From the cell containing the given text, extract its center point as (X, Y) coordinate. 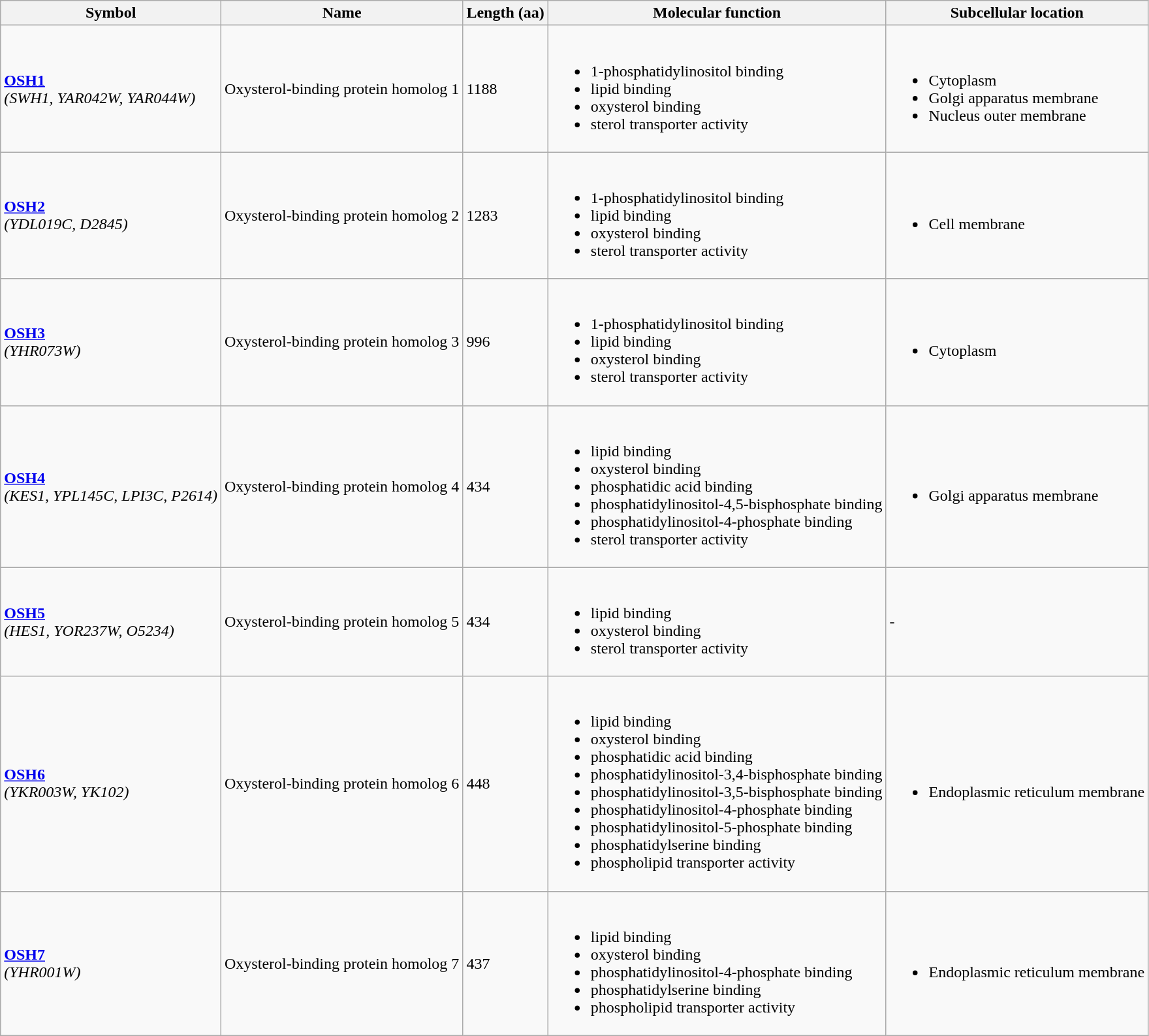
Symbol (111, 13)
Oxysterol-binding protein homolog 6 (342, 783)
Name (342, 13)
OSH6 (YKR003W, YK102) (111, 783)
OSH1 (SWH1, YAR042W, YAR044W) (111, 89)
Cytoplasm (1017, 342)
Oxysterol-binding protein homolog 7 (342, 964)
Oxysterol-binding protein homolog 4 (342, 486)
OSH5 (HES1, YOR237W, O5234) (111, 621)
Cell membrane (1017, 215)
Oxysterol-binding protein homolog 1 (342, 89)
lipid bindingoxysterol bindingsterol transporter activity (717, 621)
Molecular function (717, 13)
CytoplasmGolgi apparatus membraneNucleus outer membrane (1017, 89)
996 (505, 342)
OSH3 (YHR073W) (111, 342)
OSH4 (KES1, YPL145C, LPI3C, P2614) (111, 486)
1188 (505, 89)
OSH2 (YDL019C, D2845) (111, 215)
Subcellular location (1017, 13)
lipid bindingoxysterol bindingphosphatidylinositol-4-phosphate bindingphosphatidylserine bindingphospholipid transporter activity (717, 964)
Golgi apparatus membrane (1017, 486)
Length (aa) (505, 13)
437 (505, 964)
Oxysterol-binding protein homolog 3 (342, 342)
1283 (505, 215)
- (1017, 621)
OSH7 (YHR001W) (111, 964)
Oxysterol-binding protein homolog 2 (342, 215)
448 (505, 783)
Oxysterol-binding protein homolog 5 (342, 621)
